Scan for the cell matching the given text and deliver its (X, Y) coordinate at center. 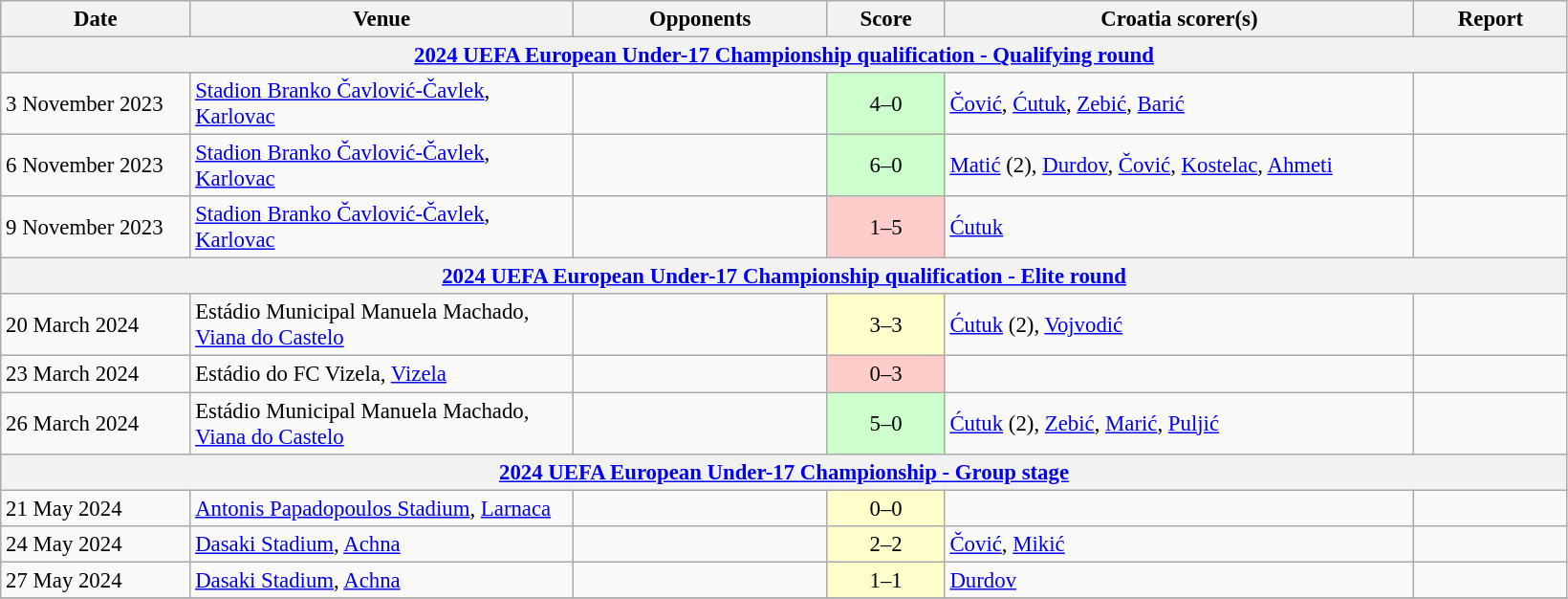
Matić (2), Durdov, Čović, Kostelac, Ahmeti (1180, 166)
23 March 2024 (96, 374)
0–3 (885, 374)
1–1 (885, 580)
3 November 2023 (96, 103)
2024 UEFA European Under-17 Championship - Group stage (784, 472)
Antonis Papadopoulos Stadium, Larnaca (382, 508)
1–5 (885, 228)
Durdov (1180, 580)
Report (1492, 19)
9 November 2023 (96, 228)
2024 UEFA European Under-17 Championship qualification - Qualifying round (784, 55)
Estádio do FC Vizela, Vizela (382, 374)
Čović, Mikić (1180, 544)
20 March 2024 (96, 325)
Croatia scorer(s) (1180, 19)
21 May 2024 (96, 508)
Ćutuk (2), Zebić, Marić, Puljić (1180, 423)
0–0 (885, 508)
4–0 (885, 103)
Venue (382, 19)
Opponents (700, 19)
2–2 (885, 544)
6–0 (885, 166)
Ćutuk (1180, 228)
24 May 2024 (96, 544)
26 March 2024 (96, 423)
6 November 2023 (96, 166)
Ćutuk (2), Vojvodić (1180, 325)
Date (96, 19)
5–0 (885, 423)
27 May 2024 (96, 580)
Score (885, 19)
Čović, Ćutuk, Zebić, Barić (1180, 103)
2024 UEFA European Under-17 Championship qualification - Elite round (784, 277)
3–3 (885, 325)
